Pinpoint the cell where the given text exists, returning its (X, Y) midpoint coordinate. 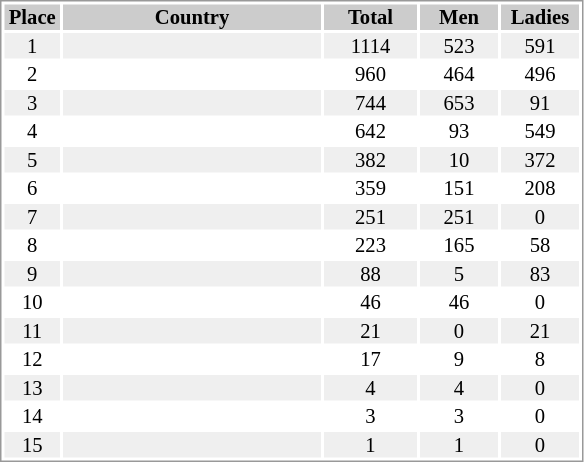
653 (459, 103)
7 (32, 217)
523 (459, 46)
12 (32, 359)
Men (459, 17)
83 (540, 274)
2 (32, 75)
208 (540, 189)
165 (459, 245)
359 (370, 189)
223 (370, 245)
382 (370, 160)
15 (32, 445)
14 (32, 417)
Country (192, 17)
549 (540, 131)
372 (540, 160)
Place (32, 17)
11 (32, 331)
960 (370, 75)
17 (370, 359)
591 (540, 46)
88 (370, 274)
Ladies (540, 17)
151 (459, 189)
642 (370, 131)
Total (370, 17)
91 (540, 103)
6 (32, 189)
13 (32, 388)
496 (540, 75)
93 (459, 131)
744 (370, 103)
58 (540, 245)
464 (459, 75)
1114 (370, 46)
